Identify which cell holds the provided text, then report its [x, y] central coordinate. 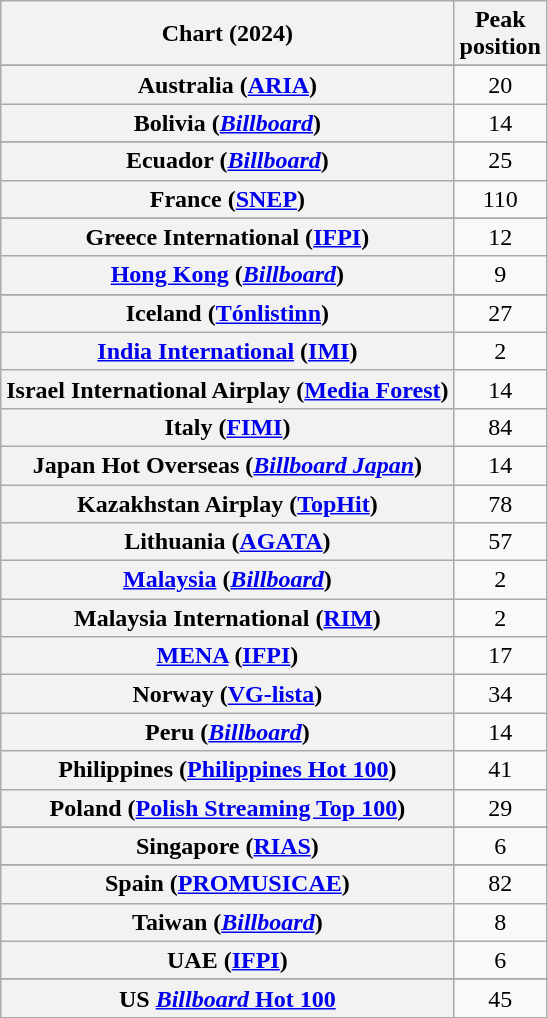
34 [500, 694]
25 [500, 161]
45 [500, 998]
Philippines (Philippines Hot 100) [228, 770]
Poland (Polish Streaming Top 100) [228, 808]
29 [500, 808]
Malaysia (Billboard) [228, 580]
84 [500, 427]
Malaysia International (RIM) [228, 618]
US Billboard Hot 100 [228, 998]
Italy (FIMI) [228, 427]
27 [500, 313]
Peakposition [500, 34]
France (SNEP) [228, 199]
110 [500, 199]
Peru (Billboard) [228, 732]
Singapore (RIAS) [228, 846]
MENA (IFPI) [228, 656]
Ecuador (Billboard) [228, 161]
UAE (IFPI) [228, 960]
Hong Kong (Billboard) [228, 275]
82 [500, 884]
Bolivia (Billboard) [228, 123]
9 [500, 275]
20 [500, 85]
Norway (VG-lista) [228, 694]
Chart (2024) [228, 34]
Israel International Airplay (Media Forest) [228, 389]
78 [500, 503]
57 [500, 542]
41 [500, 770]
India International (IMI) [228, 351]
Iceland (Tónlistinn) [228, 313]
17 [500, 656]
Greece International (IFPI) [228, 237]
Spain (PROMUSICAE) [228, 884]
Taiwan (Billboard) [228, 922]
Kazakhstan Airplay (TopHit) [228, 503]
Lithuania (AGATA) [228, 542]
8 [500, 922]
Japan Hot Overseas (Billboard Japan) [228, 465]
12 [500, 237]
Australia (ARIA) [228, 85]
